Pinpoint the cell where the given text exists, returning its [X, Y] midpoint coordinate. 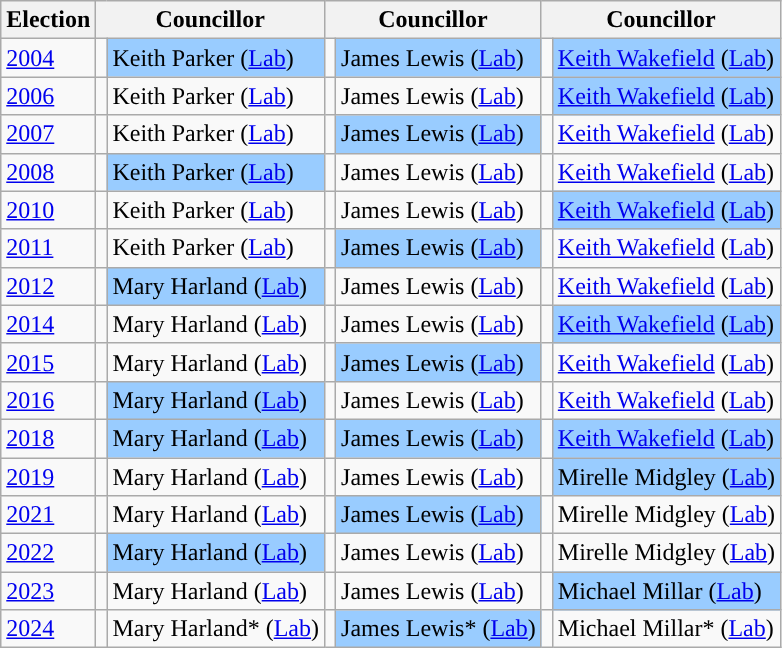
Mary Harland* (Lab) [216, 629]
2007 [48, 134]
2008 [48, 172]
2019 [48, 477]
2022 [48, 553]
Michael Millar* (Lab) [666, 629]
2018 [48, 438]
2012 [48, 286]
2023 [48, 591]
James Lewis* (Lab) [439, 629]
Election [48, 20]
2011 [48, 248]
2010 [48, 210]
2006 [48, 96]
2016 [48, 400]
2021 [48, 515]
2014 [48, 324]
Michael Millar (Lab) [666, 591]
2024 [48, 629]
2015 [48, 362]
2004 [48, 58]
